Locate the cell with the specified text and output its [x, y] center coordinate. 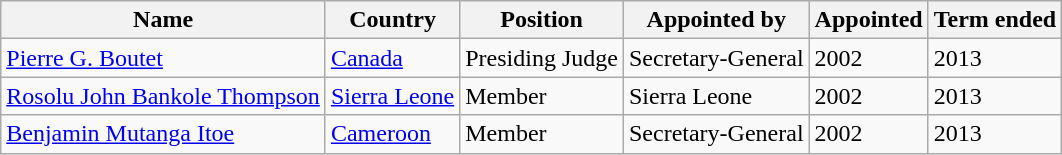
Pierre G. Boutet [164, 58]
Benjamin Mutanga Itoe [164, 134]
Position [542, 20]
Cameroon [392, 134]
Country [392, 20]
Appointed [868, 20]
Rosolu John Bankole Thompson [164, 96]
Term ended [995, 20]
Presiding Judge [542, 58]
Appointed by [716, 20]
Name [164, 20]
Canada [392, 58]
